Capture the cell that displays the provided text and extract its (x, y) central coordinate. 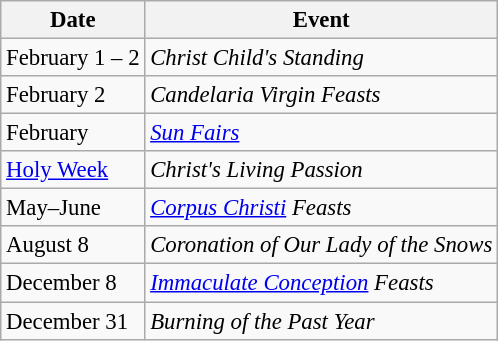
May–June (73, 208)
Christ Child's Standing (322, 58)
February (73, 133)
Date (73, 20)
December 31 (73, 321)
Christ's Living Passion (322, 170)
Holy Week (73, 170)
Event (322, 20)
Corpus Christi Feasts (322, 208)
February 1 – 2 (73, 58)
February 2 (73, 95)
Sun Fairs (322, 133)
Burning of the Past Year (322, 321)
December 8 (73, 283)
Immaculate Conception Feasts (322, 283)
August 8 (73, 245)
Candelaria Virgin Feasts (322, 95)
Coronation of Our Lady of the Snows (322, 245)
